Output the [x, y] coordinate of the center of the cell containing the given text.  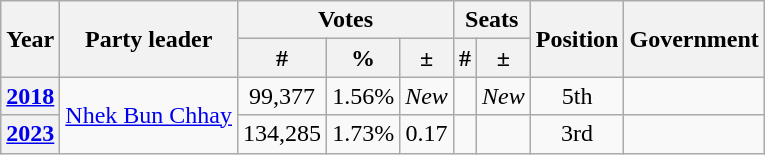
5th [577, 96]
% [364, 58]
134,285 [282, 134]
2018 [30, 96]
Year [30, 39]
1.73% [364, 134]
2023 [30, 134]
Position [577, 39]
Votes [346, 20]
Government [694, 39]
1.56% [364, 96]
0.17 [427, 134]
Party leader [149, 39]
Seats [492, 20]
3rd [577, 134]
99,377 [282, 96]
Nhek Bun Chhay [149, 115]
